Identify which cell holds the provided text, then report its [x, y] central coordinate. 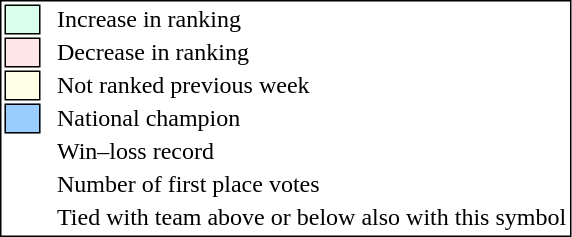
Number of first place votes [312, 185]
Decrease in ranking [312, 53]
Increase in ranking [312, 19]
Not ranked previous week [312, 85]
National champion [312, 119]
Tied with team above or below also with this symbol [312, 217]
Win–loss record [312, 151]
